Detect which cell encompasses the target text, then output its (x, y) center coordinate. 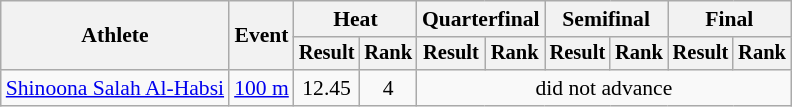
Shinoona Salah Al-Habsi (115, 88)
Semifinal (606, 19)
4 (388, 88)
Final (730, 19)
Quarterfinal (481, 19)
Event (262, 36)
Athlete (115, 36)
12.45 (327, 88)
did not advance (604, 88)
Heat (356, 19)
100 m (262, 88)
